Return [X, Y] of the center of cell containing provided text 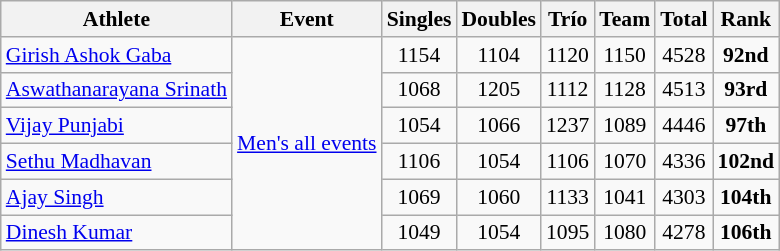
4303 [684, 197]
104th [746, 197]
1049 [420, 233]
1095 [568, 233]
1089 [624, 126]
Dinesh Kumar [116, 233]
Vijay Punjabi [116, 126]
1080 [624, 233]
4513 [684, 90]
1041 [624, 197]
93rd [746, 90]
1205 [498, 90]
97th [746, 126]
Singles [420, 19]
1120 [568, 55]
Girish Ashok Gaba [116, 55]
Aswathanarayana Srinath [116, 90]
Athlete [116, 19]
106th [746, 233]
4336 [684, 162]
4446 [684, 126]
92nd [746, 55]
1112 [568, 90]
4278 [684, 233]
Ajay Singh [116, 197]
Total [684, 19]
1128 [624, 90]
1104 [498, 55]
Rank [746, 19]
1070 [624, 162]
Men's all events [307, 144]
4528 [684, 55]
1150 [624, 55]
Sethu Madhavan [116, 162]
1060 [498, 197]
1237 [568, 126]
Trío [568, 19]
Doubles [498, 19]
Event [307, 19]
102nd [746, 162]
1069 [420, 197]
1066 [498, 126]
1133 [568, 197]
Team [624, 19]
1154 [420, 55]
1068 [420, 90]
